Provide the (X, Y) coordinate of the cell's center where the given text is located.  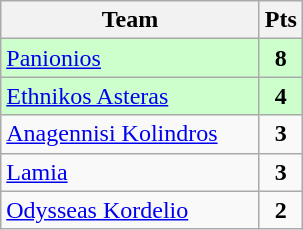
2 (280, 210)
Lamia (130, 172)
Ethnikos Asteras (130, 96)
Team (130, 20)
Panionios (130, 58)
8 (280, 58)
Odysseas Kordelio (130, 210)
Pts (280, 20)
Anagennisi Kolindros (130, 134)
4 (280, 96)
